Pinpoint the cell where the given text exists, returning its [x, y] midpoint coordinate. 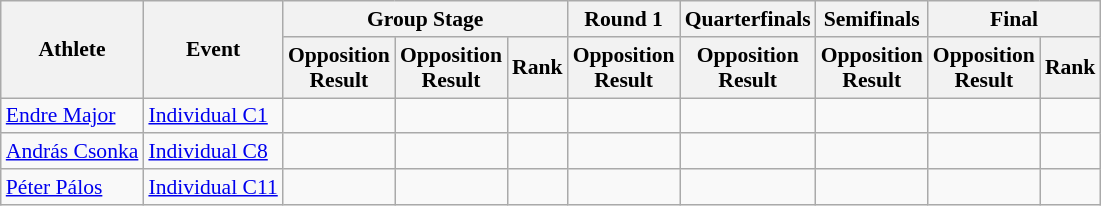
Individual C8 [212, 152]
Round 1 [624, 19]
Athlete [72, 50]
Group Stage [426, 19]
Individual C1 [212, 116]
Event [212, 50]
Quarterfinals [748, 19]
Endre Major [72, 116]
Final [1014, 19]
Péter Pálos [72, 187]
Individual C11 [212, 187]
András Csonka [72, 152]
Semifinals [872, 19]
